Capture the cell that displays the provided text and extract its (x, y) central coordinate. 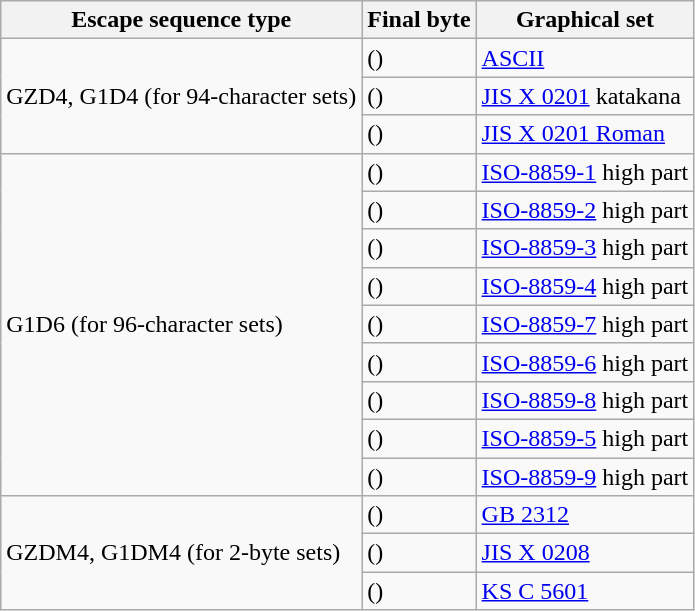
JIS X 0201 katakana (585, 96)
GB 2312 (585, 515)
Graphical set (585, 20)
JIS X 0201 Roman (585, 134)
ISO-8859-5 high part (585, 438)
ISO-8859-1 high part (585, 172)
GZD4, G1D4 (for 94-character sets) (182, 96)
ISO-8859-2 high part (585, 210)
KS C 5601 (585, 591)
JIS X 0208 (585, 553)
ASCII (585, 58)
ISO-8859-6 high part (585, 362)
ISO-8859-8 high part (585, 400)
GZDM4, G1DM4 (for 2-byte sets) (182, 553)
Escape sequence type (182, 20)
ISO-8859-4 high part (585, 286)
ISO-8859-7 high part (585, 324)
Final byte (419, 20)
G1D6 (for 96-character sets) (182, 324)
ISO-8859-3 high part (585, 248)
ISO-8859-9 high part (585, 477)
